From the cell containing the given text, extract its center point as [x, y] coordinate. 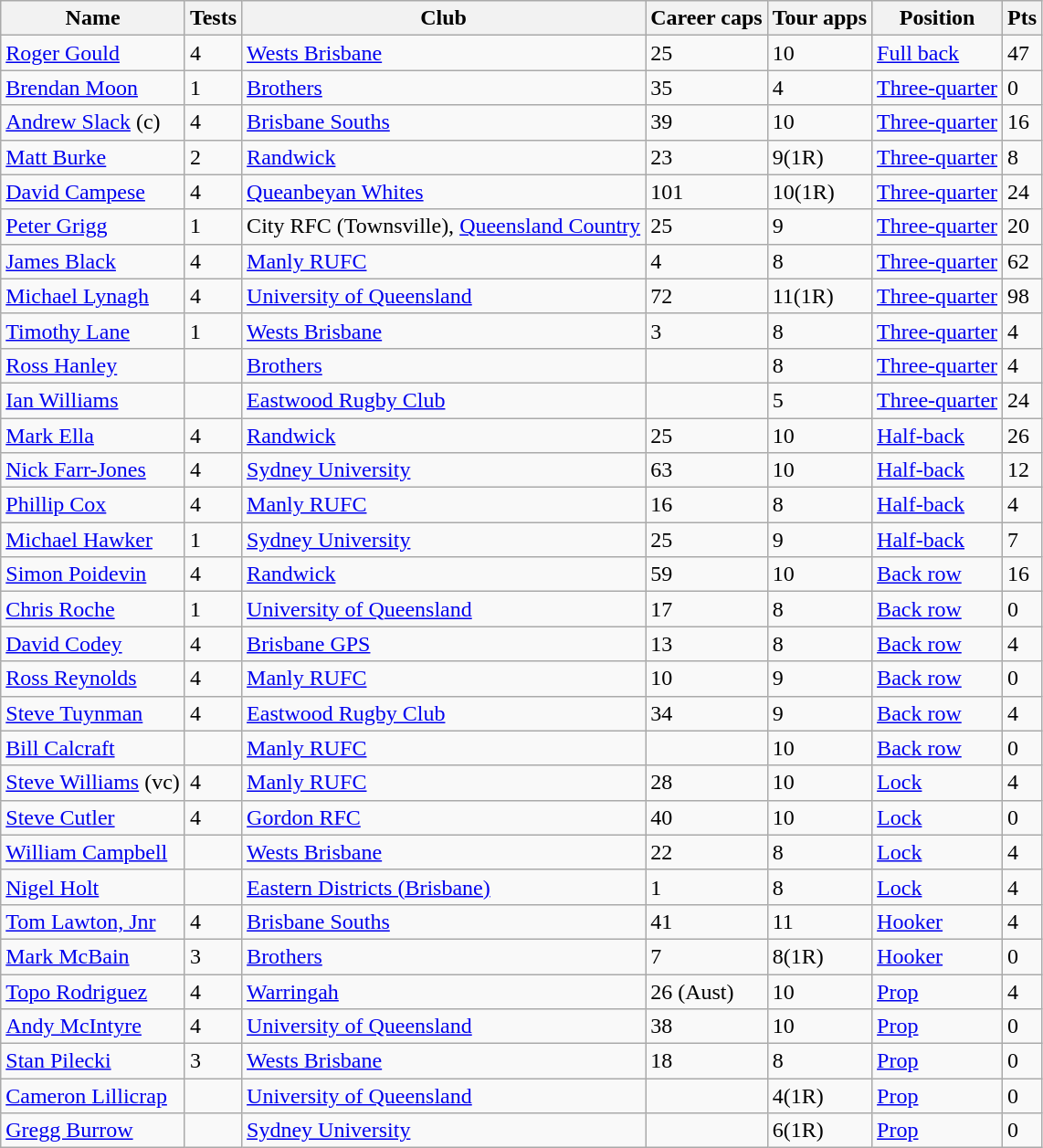
Stan Pilecki [93, 1061]
38 [707, 1027]
Queanbeyan Whites [444, 192]
34 [707, 713]
Warringah [444, 991]
18 [707, 1061]
10(1R) [819, 192]
Ross Hanley [93, 365]
63 [707, 470]
26 [1023, 436]
Peter Grigg [93, 226]
Position [937, 18]
13 [707, 644]
72 [707, 296]
Gordon RFC [444, 817]
41 [707, 922]
Timothy Lane [93, 331]
Simon Poidevin [93, 574]
Michael Hawker [93, 540]
Brisbane GPS [444, 644]
Matt Burke [93, 157]
James Black [93, 261]
12 [1023, 470]
Full back [937, 53]
Steve Cutler [93, 817]
20 [1023, 226]
Ross Reynolds [93, 679]
Phillip Cox [93, 505]
2 [213, 157]
Mark Ella [93, 436]
28 [707, 783]
Brendan Moon [93, 88]
11(1R) [819, 296]
David Campese [93, 192]
Nick Farr-Jones [93, 470]
Steve Tuynman [93, 713]
Name [93, 18]
23 [707, 157]
5 [819, 400]
6(1R) [819, 1131]
59 [707, 574]
Andrew Slack (c) [93, 122]
47 [1023, 53]
11 [819, 922]
Ian Williams [93, 400]
39 [707, 122]
William Campbell [93, 852]
Topo Rodriguez [93, 991]
22 [707, 852]
8(1R) [819, 956]
26 (Aust) [707, 991]
40 [707, 817]
4(1R) [819, 1096]
35 [707, 88]
101 [707, 192]
Mark McBain [93, 956]
Gregg Burrow [93, 1131]
98 [1023, 296]
Bill Calcraft [93, 748]
Career caps [707, 18]
17 [707, 609]
Andy McIntyre [93, 1027]
Tour apps [819, 18]
Pts [1023, 18]
City RFC (Townsville), Queensland Country [444, 226]
Chris Roche [93, 609]
Cameron Lillicrap [93, 1096]
62 [1023, 261]
Eastern Districts (Brisbane) [444, 887]
David Codey [93, 644]
Roger Gould [93, 53]
Michael Lynagh [93, 296]
Tom Lawton, Jnr [93, 922]
Club [444, 18]
Tests [213, 18]
Nigel Holt [93, 887]
Steve Williams (vc) [93, 783]
9(1R) [819, 157]
